Pinpoint the cell where the given text exists, returning its (x, y) midpoint coordinate. 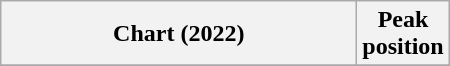
Peakposition (403, 34)
Chart (2022) (179, 34)
